Output the [X, Y] coordinate of the center of the cell containing the given text.  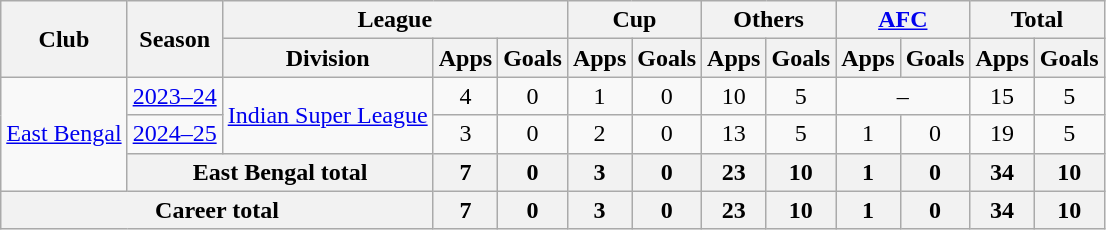
Others [769, 20]
15 [1002, 96]
East Bengal total [280, 172]
2024–25 [174, 134]
Division [328, 58]
– [903, 96]
Club [64, 39]
Indian Super League [328, 115]
Cup [634, 20]
Season [174, 39]
Total [1037, 20]
East Bengal [64, 134]
4 [465, 96]
13 [734, 134]
AFC [903, 20]
2 [599, 134]
Career total [217, 210]
League [394, 20]
19 [1002, 134]
2023–24 [174, 96]
